Extract the [X, Y] coordinate from the center of the cell holding the provided text.  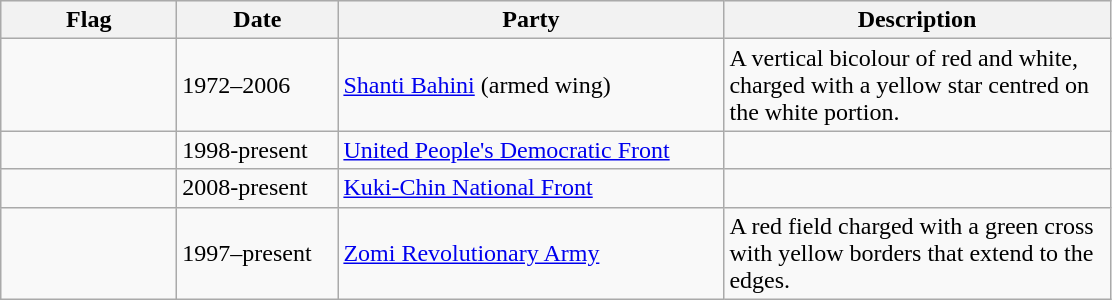
Party [531, 20]
Shanti Bahini (armed wing) [531, 85]
Kuki-Chin National Front [531, 188]
Zomi Revolutionary Army [531, 253]
Date [258, 20]
1997–present [258, 253]
A red field charged with a green cross with yellow borders that extend to the edges. [917, 253]
Flag [89, 20]
Description [917, 20]
United People's Democratic Front [531, 150]
1998-present [258, 150]
A vertical bicolour of red and white, charged with a yellow star centred on the white portion. [917, 85]
1972–2006 [258, 85]
2008-present [258, 188]
